Determine the (X, Y) coordinate at the center of the cell enclosing the given text.  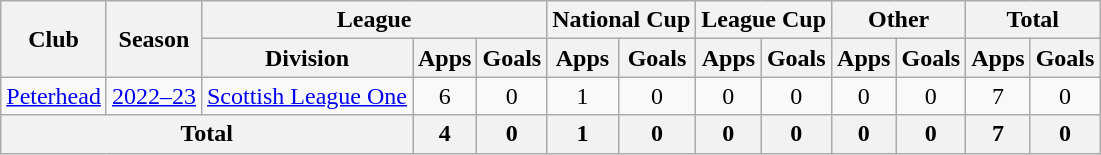
League Cup (764, 20)
4 (444, 134)
Scottish League One (306, 96)
Division (306, 58)
League (374, 20)
National Cup (622, 20)
Season (154, 39)
2022–23 (154, 96)
Club (54, 39)
6 (444, 96)
Other (899, 20)
Peterhead (54, 96)
